Locate the cell with the specified text and output its (x, y) center coordinate. 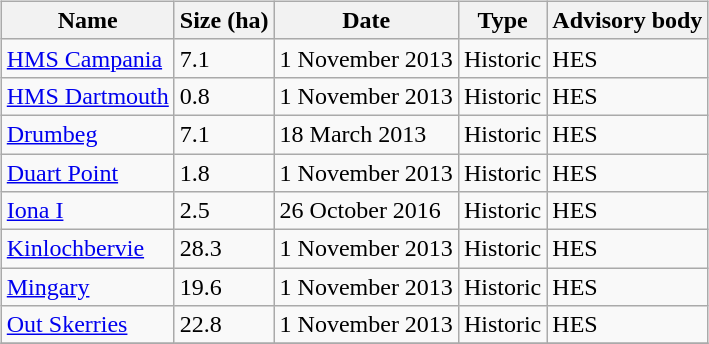
Out Skerries (88, 325)
1.8 (224, 173)
28.3 (224, 249)
HMS Campania (88, 58)
Size (ha) (224, 20)
26 October 2016 (366, 211)
HMS Dartmouth (88, 96)
2.5 (224, 211)
Iona I (88, 211)
Name (88, 20)
Mingary (88, 287)
Type (502, 20)
Date (366, 20)
Drumbeg (88, 134)
Advisory body (628, 20)
Duart Point (88, 173)
19.6 (224, 287)
Kinlochbervie (88, 249)
22.8 (224, 325)
18 March 2013 (366, 134)
0.8 (224, 96)
